Identify which cell holds the provided text, then report its [x, y] central coordinate. 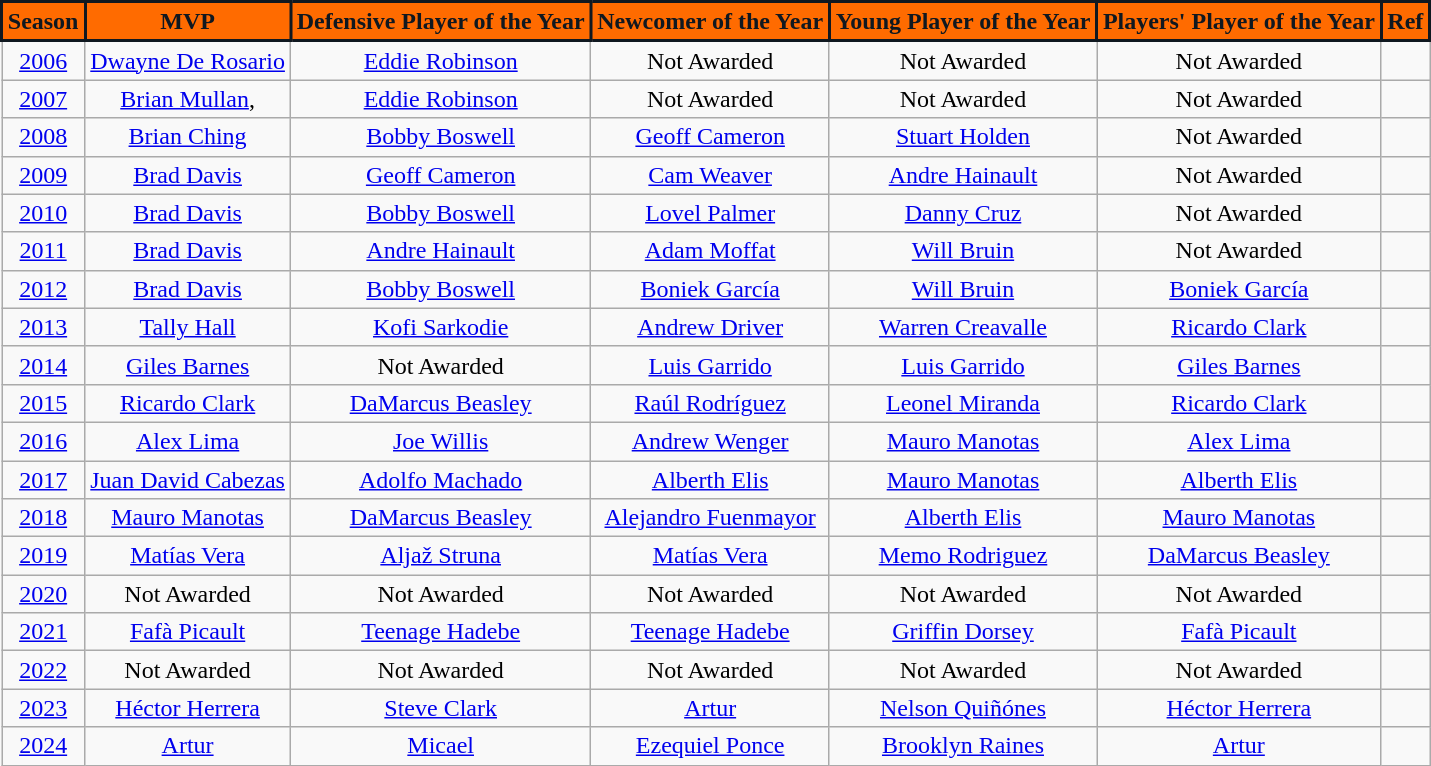
Leonel Miranda [962, 403]
Alejandro Fuenmayor [710, 518]
Juan David Cabezas [188, 479]
Aljaž Struna [440, 556]
Warren Creavalle [962, 327]
Nelson Quiñónes [962, 708]
Stuart Holden [962, 137]
Ezequiel Ponce [710, 746]
2011 [44, 251]
Newcomer of the Year [710, 22]
2022 [44, 670]
2006 [44, 60]
2020 [44, 594]
Micael [440, 746]
Griffin Dorsey [962, 632]
Brian Mullan, [188, 99]
2017 [44, 479]
2016 [44, 441]
2009 [44, 175]
Ref [1406, 22]
2008 [44, 137]
2021 [44, 632]
Adolfo Machado [440, 479]
2012 [44, 289]
Memo Rodriguez [962, 556]
Defensive Player of the Year [440, 22]
Danny Cruz [962, 213]
2019 [44, 556]
2018 [44, 518]
2014 [44, 365]
Lovel Palmer [710, 213]
Joe Willis [440, 441]
Brian Ching [188, 137]
Young Player of the Year [962, 22]
2013 [44, 327]
2007 [44, 99]
MVP [188, 22]
Brooklyn Raines [962, 746]
2023 [44, 708]
Adam Moffat [710, 251]
Players' Player of the Year [1239, 22]
Andrew Wenger [710, 441]
Kofi Sarkodie [440, 327]
Tally Hall [188, 327]
Season [44, 22]
Steve Clark [440, 708]
2015 [44, 403]
2010 [44, 213]
Dwayne De Rosario [188, 60]
Andrew Driver [710, 327]
Cam Weaver [710, 175]
2024 [44, 746]
Raúl Rodríguez [710, 403]
